Pinpoint the cell where the given text exists, returning its [X, Y] midpoint coordinate. 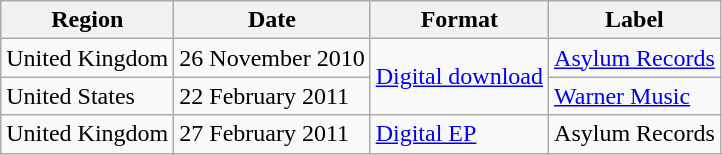
Date [272, 20]
Region [88, 20]
United States [88, 96]
Digital EP [459, 134]
Warner Music [635, 96]
Label [635, 20]
27 February 2011 [272, 134]
Digital download [459, 77]
22 February 2011 [272, 96]
Format [459, 20]
26 November 2010 [272, 58]
